Find where the given text appears and provide that cell's center as (x, y) coordinate. 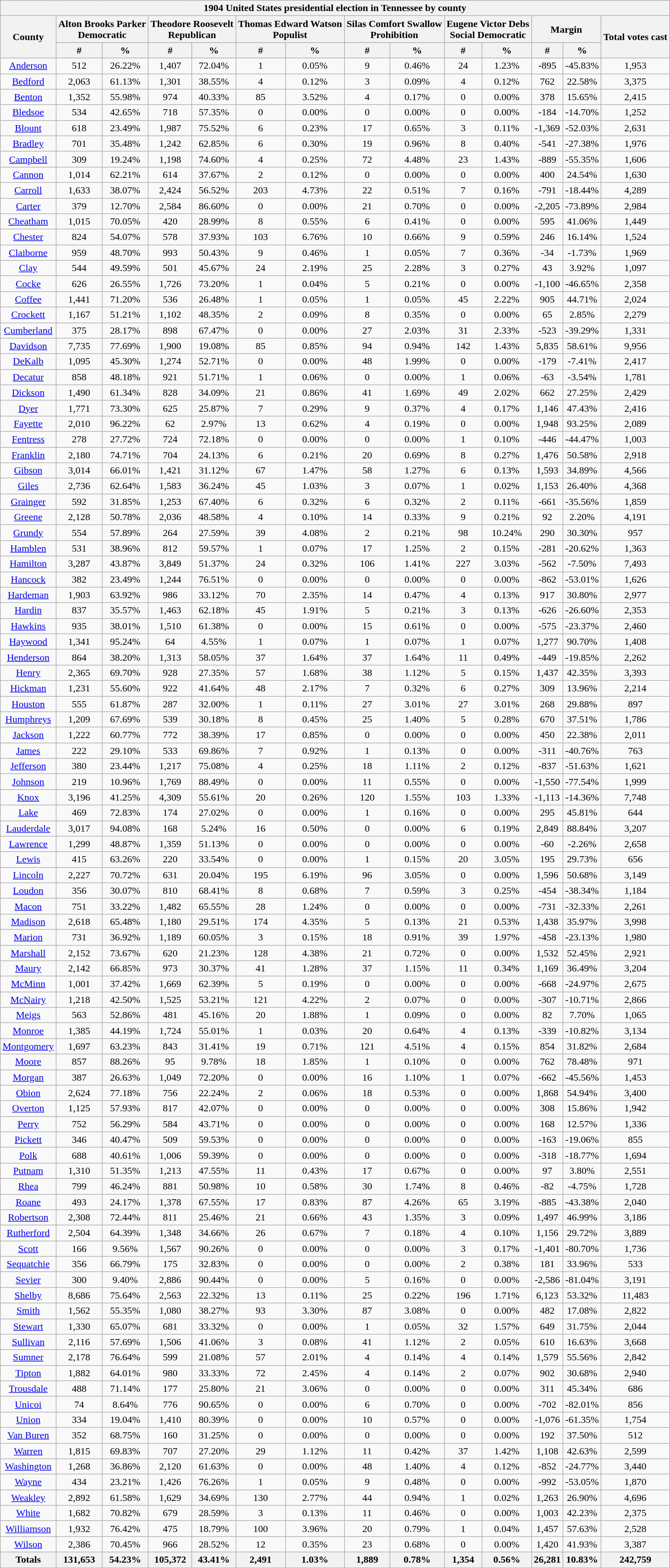
62.64% (125, 486)
45.67% (214, 268)
378 (547, 97)
1,189 (170, 937)
0.38% (507, 1264)
105,372 (170, 1560)
7,735 (79, 346)
44 (367, 1498)
15.86% (582, 1108)
31 (463, 330)
Shelby (28, 1295)
34.69% (214, 1498)
3,191 (636, 1280)
56.29% (125, 1124)
509 (170, 1140)
704 (170, 455)
1,697 (79, 1046)
921 (170, 377)
Putnam (28, 1171)
Monroe (28, 1031)
Obion (28, 1093)
0.26% (315, 797)
61.87% (125, 704)
6.19% (315, 875)
County (28, 37)
0.96% (417, 144)
61.13% (125, 81)
Blount (28, 128)
-2.26% (582, 844)
Giles (28, 486)
1,146 (547, 408)
1,633 (79, 190)
1,437 (547, 673)
63.23% (125, 1046)
2,842 (636, 1357)
Van Buren (28, 1435)
1,532 (547, 953)
-53.05% (582, 1482)
3,017 (79, 828)
0.42% (417, 1451)
1,263 (547, 1498)
49.59% (125, 268)
Carroll (28, 190)
1,080 (170, 1311)
1,313 (170, 657)
2,178 (79, 1357)
2,684 (636, 1046)
1.85% (315, 1062)
752 (79, 1124)
-43.38% (582, 1202)
1,969 (636, 253)
27.25% (582, 393)
33.32% (214, 1326)
0.49% (507, 657)
1,583 (170, 486)
16.14% (582, 237)
290 (547, 533)
3,204 (636, 969)
993 (170, 253)
2,116 (79, 1342)
33.22% (125, 906)
2,120 (170, 1467)
-702 (547, 1404)
450 (547, 735)
Dyer (28, 408)
855 (636, 1140)
1.11% (417, 766)
44.71% (582, 299)
1,169 (547, 969)
60.05% (214, 937)
2.03% (417, 330)
Unicoi (28, 1404)
2,142 (79, 969)
2,563 (170, 1295)
539 (170, 720)
4.38% (315, 953)
858 (79, 377)
70.82% (125, 1513)
-862 (547, 579)
1,348 (170, 1233)
1,108 (547, 1451)
4,191 (636, 517)
-55.35% (582, 159)
36.24% (214, 486)
-885 (547, 1202)
-731 (547, 906)
76.64% (125, 1357)
19.04% (125, 1420)
1,408 (636, 642)
1,482 (170, 906)
38.55% (214, 81)
0.72% (417, 953)
53.32% (582, 1295)
400 (547, 175)
3.08% (417, 1311)
3.06% (315, 1389)
4.35% (315, 922)
707 (170, 1451)
1,014 (79, 175)
-661 (547, 502)
-38.34% (582, 891)
72.20% (214, 1077)
2.97% (214, 424)
469 (79, 813)
32.00% (214, 704)
57.89% (125, 533)
971 (636, 1062)
26,281 (547, 1560)
0.23% (315, 128)
2,892 (79, 1498)
Lake (28, 813)
1,426 (170, 1482)
3,387 (636, 1544)
Bedford (28, 81)
599 (170, 1357)
Haywood (28, 642)
4.26% (417, 1202)
26.40% (582, 486)
92 (547, 517)
42.07% (214, 1108)
Hickman (28, 688)
48.70% (125, 253)
1,277 (547, 642)
55.60% (125, 688)
220 (170, 859)
482 (547, 1311)
35.48% (125, 144)
Cocke (28, 284)
Bradley (28, 144)
1,363 (636, 548)
58.05% (214, 657)
51.13% (214, 844)
0.79% (417, 1529)
-45.56% (582, 1077)
614 (170, 175)
0.58% (315, 1186)
1.88% (315, 1015)
33.33% (214, 1373)
-575 (547, 626)
1,524 (636, 237)
Claiborne (28, 253)
1.71% (507, 1295)
-73.89% (582, 206)
37.93% (214, 237)
Humphreys (28, 720)
898 (170, 330)
75.08% (214, 766)
Madison (28, 922)
5,835 (547, 346)
1,593 (547, 471)
41.25% (125, 797)
0.03% (315, 1031)
45.34% (582, 1389)
1,724 (170, 1031)
18.79% (214, 1529)
31.12% (214, 471)
Theodore RooseveltRepublican (192, 29)
387 (79, 1077)
Lewis (28, 859)
1,815 (79, 1451)
595 (547, 222)
1,336 (636, 1124)
0.78% (417, 1560)
96 (367, 875)
Houston (28, 704)
76.42% (125, 1529)
300 (79, 1280)
23.21% (125, 1482)
824 (79, 237)
31.41% (214, 1046)
1,976 (636, 144)
810 (170, 891)
Decatur (28, 377)
Sequatchie (28, 1264)
-4.75% (582, 1186)
2,089 (636, 424)
751 (79, 906)
-1,113 (547, 797)
649 (547, 1326)
59.53% (214, 1140)
0.40% (507, 144)
1,001 (79, 984)
-889 (547, 159)
62.39% (214, 984)
55.61% (214, 797)
4.51% (417, 1046)
7,748 (636, 797)
3,375 (636, 81)
1,217 (170, 766)
2.77% (315, 1498)
9.78% (214, 1062)
662 (547, 393)
1,407 (170, 66)
0.47% (417, 595)
857 (79, 1062)
50.78% (125, 517)
46.99% (582, 1218)
817 (170, 1108)
5.24% (214, 828)
10.83% (582, 1560)
58 (367, 471)
Overton (28, 1108)
2,416 (636, 408)
Scott (28, 1249)
2,180 (79, 455)
29.73% (582, 859)
-992 (547, 1482)
578 (170, 237)
2,214 (636, 688)
43.87% (125, 564)
36.92% (125, 937)
Robertson (28, 1218)
3.52% (315, 97)
-446 (547, 439)
70.72% (125, 875)
70.05% (125, 222)
-3.54% (582, 377)
592 (79, 502)
-19.06% (582, 1140)
382 (79, 579)
29.88% (582, 704)
61.63% (214, 1467)
Weakley (28, 1498)
475 (170, 1529)
3.03% (507, 564)
51.35% (125, 1171)
3,889 (636, 1233)
27.20% (214, 1451)
1,301 (170, 81)
33.12% (214, 595)
1,222 (79, 735)
897 (636, 704)
2,063 (79, 81)
-2,205 (547, 206)
7.70% (582, 1015)
1,490 (79, 393)
29.10% (125, 751)
59.57% (214, 548)
534 (79, 112)
3,668 (636, 1342)
Chester (28, 237)
Lauderdale (28, 828)
1,410 (170, 1420)
1,213 (170, 1171)
42.50% (125, 1000)
268 (547, 704)
701 (79, 144)
1,049 (170, 1077)
1.23% (507, 66)
1,420 (547, 1544)
69.70% (125, 673)
59.39% (214, 1155)
Hancock (28, 579)
28.59% (214, 1513)
196 (463, 1295)
718 (170, 112)
1,506 (170, 1342)
-19.85% (582, 657)
3,186 (636, 1218)
3.30% (315, 1311)
2,921 (636, 953)
0.37% (417, 408)
27.35% (214, 673)
308 (547, 1108)
Margin (566, 29)
-39.29% (582, 330)
2,429 (636, 393)
DeKalb (28, 361)
32.83% (214, 1264)
48.18% (125, 377)
1,682 (79, 1513)
Hamilton (28, 564)
Totals (28, 1560)
1.57% (507, 1326)
0.33% (417, 517)
36.49% (582, 969)
2.17% (315, 688)
1,253 (170, 502)
1,006 (170, 1155)
86.60% (214, 206)
544 (79, 268)
1,694 (636, 1155)
-18.44% (582, 190)
2.20% (582, 517)
16.63% (582, 1342)
72.44% (125, 1218)
6.76% (315, 237)
37.50% (582, 1435)
22.58% (582, 81)
17.08% (582, 1311)
90.70% (582, 642)
68.41% (214, 891)
-34 (547, 253)
563 (79, 1015)
73.20% (214, 284)
772 (170, 735)
Union (28, 1420)
1,567 (170, 1249)
-82.01% (582, 1404)
1,156 (547, 1233)
175 (170, 1264)
2.02% (507, 393)
100 (260, 1529)
3.92% (582, 268)
4.73% (315, 190)
688 (79, 1155)
3,287 (79, 564)
776 (170, 1404)
756 (170, 1093)
917 (547, 595)
-281 (547, 548)
69.86% (214, 751)
26.55% (125, 284)
Hawkins (28, 626)
9.40% (125, 1280)
Perry (28, 1124)
72.83% (125, 813)
1,579 (547, 1357)
1,771 (79, 408)
Hardin (28, 610)
Rhea (28, 1186)
287 (170, 704)
-541 (547, 144)
142 (463, 346)
3,134 (636, 1031)
Cheatham (28, 222)
20.04% (214, 875)
3,196 (79, 797)
75.52% (214, 128)
1.74% (417, 1186)
55.56% (582, 1357)
74.71% (125, 455)
15 (367, 626)
420 (170, 222)
30.37% (214, 969)
2,736 (79, 486)
62 (170, 424)
Sevier (28, 1280)
Dickson (28, 393)
94 (367, 346)
3,207 (636, 828)
Franklin (28, 455)
531 (79, 548)
295 (547, 813)
34.89% (582, 471)
1,510 (170, 626)
763 (636, 751)
55.35% (125, 1311)
Polk (28, 1155)
-1,100 (547, 284)
2,152 (79, 953)
Williamson (28, 1529)
501 (170, 268)
1,736 (636, 1249)
656 (636, 859)
881 (170, 1186)
65.55% (214, 906)
0.36% (507, 253)
2,886 (170, 1280)
James (28, 751)
2,353 (636, 610)
3,149 (636, 875)
47.55% (214, 1171)
681 (170, 1326)
0.29% (315, 408)
50.58% (582, 455)
35.57% (125, 610)
21.23% (214, 953)
Anderson (28, 66)
Eugene Victor DebsSocial Democratic (488, 29)
34.66% (214, 1233)
30.18% (214, 720)
1,421 (170, 471)
Bledsoe (28, 112)
33.96% (582, 1264)
72.18% (214, 439)
631 (170, 875)
61.34% (125, 393)
811 (170, 1218)
-523 (547, 330)
-44.47% (582, 439)
2.35% (315, 595)
50.68% (582, 875)
65.07% (125, 1326)
22.38% (582, 735)
31.25% (214, 1435)
-307 (547, 1000)
493 (79, 1202)
Pickett (28, 1140)
130 (260, 1498)
45.81% (582, 813)
22.32% (214, 1295)
-53.01% (582, 579)
0.51% (417, 190)
488 (79, 1389)
1.91% (315, 610)
Grainger (28, 502)
45.16% (214, 1015)
1,669 (170, 984)
42.35% (582, 673)
120 (367, 797)
-27.38% (582, 144)
Total votes cast (636, 37)
31.82% (582, 1046)
1,728 (636, 1186)
2,036 (170, 517)
1.97% (507, 937)
Cumberland (28, 330)
679 (170, 1513)
25.46% (214, 1218)
Meigs (28, 1015)
1,626 (636, 579)
Rutherford (28, 1233)
1.10% (417, 1077)
1,903 (79, 595)
2,261 (636, 906)
1.42% (507, 1451)
25.80% (214, 1389)
Lincoln (28, 875)
1,242 (170, 144)
Wayne (28, 1482)
3.19% (507, 1202)
1,102 (170, 315)
1,497 (547, 1218)
670 (547, 720)
1,352 (79, 97)
0.64% (417, 1031)
2,551 (636, 1171)
4.08% (315, 533)
0.18% (417, 1233)
Hardeman (28, 595)
1,562 (79, 1311)
974 (170, 97)
922 (170, 688)
42.23% (582, 1513)
0.57% (417, 1420)
62.85% (214, 144)
1,354 (463, 1560)
29.51% (214, 922)
66.85% (125, 969)
52.45% (582, 953)
27.02% (214, 813)
1,341 (79, 642)
38.27% (214, 1311)
1,274 (170, 361)
98 (463, 533)
Warren (28, 1451)
Johnson (28, 782)
1,330 (79, 1326)
2.45% (315, 1373)
177 (170, 1389)
620 (170, 953)
1,268 (79, 1467)
-184 (547, 112)
71.14% (125, 1389)
380 (79, 766)
4,368 (636, 486)
131,653 (79, 1560)
76.26% (214, 1482)
37.42% (125, 984)
3.80% (582, 1171)
1,769 (170, 782)
1,198 (170, 159)
2,424 (170, 190)
278 (79, 439)
0.08% (315, 1342)
62.18% (214, 610)
-14.70% (582, 112)
1,299 (79, 844)
-10.82% (582, 1031)
1,218 (79, 1000)
63.26% (125, 859)
1,476 (547, 455)
2,504 (79, 1233)
Tipton (28, 1373)
11,483 (636, 1295)
986 (170, 595)
2.33% (507, 330)
1,868 (547, 1093)
62.21% (125, 175)
2,984 (636, 206)
64.01% (125, 1373)
95.24% (125, 642)
2,658 (636, 844)
22.24% (214, 1093)
1,463 (170, 610)
-179 (547, 361)
1,948 (547, 424)
57.35% (214, 112)
2,128 (79, 517)
-318 (547, 1155)
-14.36% (582, 797)
-60 (547, 844)
-1,076 (547, 1420)
70.45% (125, 1544)
Loudon (28, 891)
7,493 (636, 564)
-61.35% (582, 1420)
1,882 (79, 1373)
24.13% (214, 455)
42.63% (582, 1451)
3,014 (79, 471)
50.98% (214, 1186)
-32.33% (582, 906)
54.07% (125, 237)
0.50% (315, 828)
2.19% (315, 268)
-52.03% (582, 128)
1,252 (636, 112)
32 (463, 1326)
26.63% (125, 1077)
1.68% (315, 673)
31.85% (125, 502)
128 (260, 953)
2,024 (636, 299)
1,606 (636, 159)
28.17% (125, 330)
0.92% (315, 751)
222 (79, 751)
379 (79, 206)
38.96% (125, 548)
-24.77% (582, 1467)
1904 United States presidential election in Tennessee by county (335, 8)
40.61% (125, 1155)
2,011 (636, 735)
Alton Brooks ParkerDemocratic (102, 29)
77.18% (125, 1093)
78.48% (582, 1062)
47.43% (582, 408)
-80.70% (582, 1249)
46.24% (125, 1186)
1,980 (636, 937)
-24.97% (582, 984)
902 (547, 1373)
8.64% (125, 1404)
1,385 (79, 1031)
Jefferson (28, 766)
481 (170, 1015)
434 (79, 1482)
1,596 (547, 875)
856 (636, 1404)
2,940 (636, 1373)
1,932 (79, 1529)
Coffee (28, 299)
24.17% (125, 1202)
0.43% (315, 1171)
2,822 (636, 1311)
54.23% (125, 1560)
37.51% (582, 720)
-852 (547, 1467)
88.49% (214, 782)
Thomas Edward WatsonPopulist (290, 29)
37.67% (214, 175)
3,400 (636, 1093)
40.47% (125, 1140)
19.08% (214, 346)
536 (170, 299)
64 (170, 642)
227 (463, 564)
242,759 (636, 1560)
1,781 (636, 377)
2,358 (636, 284)
Hamblen (28, 548)
-1,369 (547, 128)
Maury (28, 969)
4,696 (636, 1498)
1,630 (636, 175)
2,044 (636, 1326)
Greene (28, 517)
Clay (28, 268)
-77.54% (582, 782)
White (28, 1513)
1,095 (79, 361)
Jackson (28, 735)
4.48% (417, 159)
0.69% (417, 455)
1.41% (417, 564)
203 (260, 190)
51.21% (125, 315)
973 (170, 969)
2,415 (636, 97)
-7.41% (582, 361)
67.55% (214, 1202)
980 (170, 1373)
2,631 (636, 128)
799 (79, 1186)
-23.37% (582, 626)
246 (547, 237)
1,457 (547, 1529)
67 (260, 471)
Carter (28, 206)
82 (547, 1015)
2,460 (636, 626)
346 (79, 1140)
Lawrence (28, 844)
40.33% (214, 97)
50.43% (214, 253)
Henderson (28, 657)
Morgan (28, 1077)
88.26% (125, 1062)
2,584 (170, 206)
1,621 (636, 766)
30.68% (582, 1373)
1,953 (636, 66)
554 (79, 533)
1,065 (636, 1015)
2,375 (636, 1513)
Fentress (28, 439)
42.65% (125, 112)
-20.62% (582, 548)
-10.71% (582, 1000)
-339 (547, 1031)
415 (79, 859)
1,629 (170, 1498)
0.71% (315, 1046)
1,378 (170, 1202)
928 (170, 673)
1,449 (636, 222)
0.91% (417, 937)
10.24% (507, 533)
843 (170, 1046)
2,849 (547, 828)
1,153 (547, 486)
74.60% (214, 159)
3,393 (636, 673)
1.35% (417, 1218)
35.97% (582, 922)
Henry (28, 673)
0.62% (315, 424)
54.94% (582, 1093)
1.33% (507, 797)
-81.04% (582, 1280)
31.75% (582, 1326)
1,870 (636, 1482)
Smith (28, 1311)
957 (636, 533)
686 (636, 1389)
334 (79, 1420)
76.51% (214, 579)
3.96% (315, 1529)
4,289 (636, 190)
2,417 (636, 361)
1,859 (636, 502)
0.56% (507, 1560)
30.30% (582, 533)
38.39% (214, 735)
-837 (547, 766)
25.87% (214, 408)
-791 (547, 190)
26.48% (214, 299)
Grundy (28, 533)
38.01% (125, 626)
-311 (547, 751)
0.83% (315, 1202)
-46.65% (582, 284)
19.24% (125, 159)
29.72% (582, 1233)
Benton (28, 97)
88.84% (582, 828)
-82 (547, 1186)
48.35% (214, 315)
57.63% (582, 1529)
30 (367, 1186)
935 (79, 626)
26 (260, 1233)
72.04% (214, 66)
0.22% (417, 1295)
2,227 (79, 875)
-1.73% (582, 253)
61.38% (214, 626)
854 (547, 1046)
30.07% (125, 891)
67.69% (125, 720)
0.41% (417, 222)
80.39% (214, 1420)
-562 (547, 564)
73.30% (125, 408)
61.58% (125, 1498)
24.54% (582, 175)
-1,401 (547, 1249)
1,999 (636, 782)
75.64% (125, 1295)
160 (170, 1435)
2,262 (636, 657)
71.20% (125, 299)
2,918 (636, 455)
2,528 (636, 1529)
-668 (547, 984)
0.34% (507, 969)
610 (547, 1342)
192 (547, 1435)
90.65% (214, 1404)
618 (79, 128)
36.86% (125, 1467)
1,359 (170, 844)
Fayette (28, 424)
352 (79, 1435)
10.96% (125, 782)
Campbell (28, 159)
48.87% (125, 844)
27.72% (125, 439)
93.25% (582, 424)
0.28% (507, 720)
1,310 (79, 1171)
-449 (547, 657)
1,015 (79, 222)
1,987 (170, 128)
67.47% (214, 330)
-7.50% (582, 564)
64.39% (125, 1233)
-40.76% (582, 751)
1,231 (79, 688)
Davidson (28, 346)
1,726 (170, 284)
Silas Comfort SwallowProhibition (394, 29)
2,618 (79, 922)
3,849 (170, 564)
26.22% (125, 66)
45.30% (125, 361)
-63 (547, 377)
38.20% (125, 657)
625 (170, 408)
1,209 (79, 720)
66.01% (125, 471)
Sullivan (28, 1342)
73.67% (125, 953)
2,010 (79, 424)
63.92% (125, 595)
166 (79, 1249)
1.15% (417, 969)
15.65% (582, 97)
-626 (547, 610)
97 (547, 1171)
555 (79, 704)
65.48% (125, 922)
3,440 (636, 1467)
2.22% (507, 299)
966 (170, 1544)
4.55% (214, 642)
26.90% (582, 1498)
264 (170, 533)
-1,550 (547, 782)
12 (260, 1544)
626 (79, 284)
2,977 (636, 595)
52.86% (125, 1015)
30.80% (582, 595)
77.69% (125, 346)
1.28% (315, 969)
1,097 (636, 268)
28.99% (214, 222)
2,365 (79, 673)
1.55% (417, 797)
-458 (547, 937)
28.52% (214, 1544)
311 (547, 1389)
Sumner (28, 1357)
1,180 (170, 922)
41.93% (582, 1544)
38 (367, 673)
28 (260, 906)
44.19% (125, 1031)
0.61% (417, 626)
51.71% (214, 377)
95 (170, 1062)
2,624 (79, 1093)
43.41% (214, 1560)
-454 (547, 891)
1.27% (417, 471)
48.58% (214, 517)
9,956 (636, 346)
-26.60% (582, 610)
1.25% (417, 548)
2,675 (636, 984)
94.08% (125, 828)
-35.56% (582, 502)
1,889 (367, 1560)
181 (547, 1264)
Cannon (28, 175)
1,786 (636, 720)
34.09% (214, 393)
2.01% (315, 1357)
644 (636, 813)
93 (260, 1311)
12.57% (582, 1124)
70 (260, 595)
-2,586 (547, 1280)
2.85% (582, 315)
6,123 (547, 1295)
90.44% (214, 1280)
9.56% (125, 1249)
Moore (28, 1062)
1,525 (170, 1000)
-51.63% (582, 766)
McNairy (28, 1000)
12.70% (125, 206)
13.96% (582, 688)
1,441 (79, 299)
90.26% (214, 1249)
1,900 (170, 346)
Stewart (28, 1326)
731 (79, 937)
Knox (28, 797)
-45.83% (582, 66)
96.22% (125, 424)
22 (367, 190)
3,998 (636, 922)
23.44% (125, 766)
66.79% (125, 1264)
1.69% (417, 393)
Montgomery (28, 1046)
Roane (28, 1202)
2,279 (636, 315)
584 (170, 1124)
68.75% (125, 1435)
38.07% (125, 190)
4.22% (315, 1000)
1,184 (636, 891)
0.86% (315, 393)
1.24% (315, 906)
905 (547, 299)
2,040 (636, 1202)
Wilson (28, 1544)
959 (79, 253)
1,942 (636, 1108)
2,866 (636, 1000)
2.28% (417, 268)
Marion (28, 937)
1,754 (636, 1420)
1,244 (170, 579)
0.65% (417, 128)
52.71% (214, 361)
McMinn (28, 984)
57.93% (125, 1108)
2,308 (79, 1218)
1,331 (636, 330)
67.40% (214, 502)
1,125 (79, 1108)
Gibson (28, 471)
27.59% (214, 533)
8,686 (79, 1295)
-18.77% (582, 1155)
33.54% (214, 859)
29 (260, 1451)
724 (170, 439)
1,438 (547, 922)
55.98% (125, 97)
1.99% (417, 361)
837 (79, 610)
Crockett (28, 315)
219 (79, 782)
21.08% (214, 1357)
2,491 (260, 1560)
56.52% (214, 190)
41.64% (214, 688)
-163 (547, 1140)
0.48% (417, 1482)
Marshall (28, 953)
864 (79, 657)
74 (79, 1404)
Macon (28, 906)
49 (463, 393)
1.47% (315, 471)
1,453 (636, 1077)
4,566 (636, 471)
Washington (28, 1467)
375 (79, 330)
57.69% (125, 1342)
69.83% (125, 1451)
51.37% (214, 564)
2,386 (79, 1544)
60.77% (125, 735)
0.45% (315, 720)
106 (367, 564)
-895 (547, 66)
-662 (547, 1077)
58.61% (582, 346)
812 (170, 548)
2,599 (636, 1451)
0.30% (315, 144)
1,167 (79, 315)
-23.13% (582, 937)
53.21% (214, 1000)
55.01% (214, 1031)
828 (170, 393)
4,309 (170, 797)
Trousdale (28, 1389)
43.71% (214, 1124)
